Locate the cell with the specified text and output its [X, Y] center coordinate. 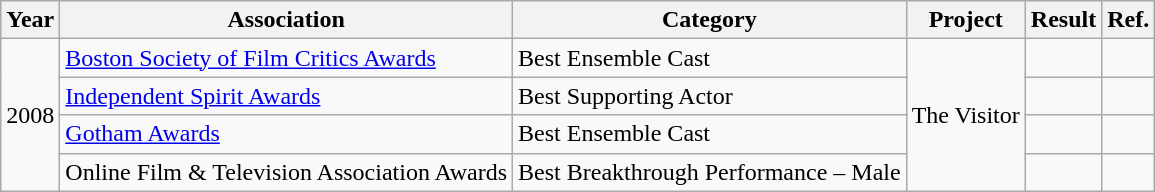
Result [1063, 20]
Ref. [1128, 20]
Category [710, 20]
Boston Society of Film Critics Awards [286, 58]
2008 [30, 115]
Year [30, 20]
Association [286, 20]
Best Breakthrough Performance – Male [710, 172]
The Visitor [966, 115]
Gotham Awards [286, 134]
Best Supporting Actor [710, 96]
Online Film & Television Association Awards [286, 172]
Project [966, 20]
Independent Spirit Awards [286, 96]
